For the text-containing cell, return its midpoint in [X, Y] coordinate format. 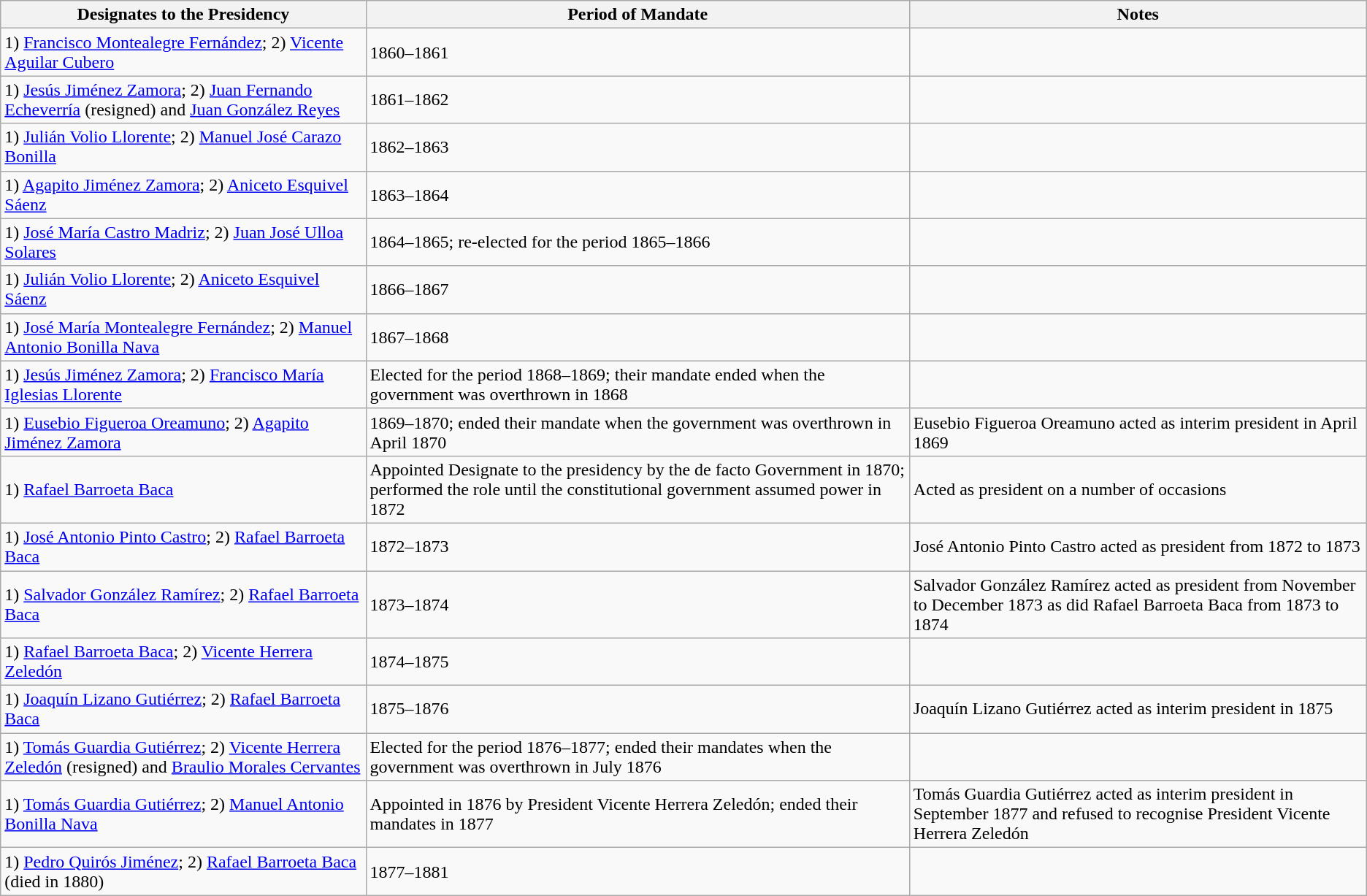
1860–1861 [637, 53]
Joaquín Lizano Gutiérrez acted as interim president in 1875 [1138, 710]
1) José Antonio Pinto Castro; 2) Rafael Barroeta Baca [183, 546]
1872–1873 [637, 546]
1) Jesús Jiménez Zamora; 2) Francisco María Iglesias Llorente [183, 384]
Elected for the period 1868–1869; their mandate ended when the government was overthrown in 1868 [637, 384]
1) Pedro Quirós Jiménez; 2) Rafael Barroeta Baca (died in 1880) [183, 872]
1) Tomás Guardia Gutiérrez; 2) Vicente Herrera Zeledón (resigned) and Braulio Morales Cervantes [183, 757]
1) Julián Volio Llorente; 2) Manuel José Carazo Bonilla [183, 148]
1) Julián Volio Llorente; 2) Aniceto Esquivel Sáenz [183, 289]
1877–1881 [637, 872]
Eusebio Figueroa Oreamuno acted as interim president in April 1869 [1138, 432]
1) Jesús Jiménez Zamora; 2) Juan Fernando Echeverría (resigned) and Juan González Reyes [183, 99]
1) Eusebio Figueroa Oreamuno; 2) Agapito Jiménez Zamora [183, 432]
Notes [1138, 15]
1) Francisco Montealegre Fernández; 2) Vicente Aguilar Cubero [183, 53]
Salvador González Ramírez acted as president from November to December 1873 as did Rafael Barroeta Baca from 1873 to 1874 [1138, 605]
1) José María Castro Madriz; 2) Juan José Ulloa Solares [183, 242]
Designates to the Presidency [183, 15]
1862–1863 [637, 148]
Tomás Guardia Gutiérrez acted as interim president in September 1877 and refused to recognise President Vicente Herrera Zeledón [1138, 814]
1869–1870; ended their mandate when the government was overthrown in April 1870 [637, 432]
1866–1867 [637, 289]
José Antonio Pinto Castro acted as president from 1872 to 1873 [1138, 546]
1861–1862 [637, 99]
1875–1876 [637, 710]
1) Salvador González Ramírez; 2) Rafael Barroeta Baca [183, 605]
1) Joaquín Lizano Gutiérrez; 2) Rafael Barroeta Baca [183, 710]
Elected for the period 1876–1877; ended their mandates when the government was overthrown in July 1876 [637, 757]
Appointed in 1876 by President Vicente Herrera Zeledón; ended their mandates in 1877 [637, 814]
1) Agapito Jiménez Zamora; 2) Aniceto Esquivel Sáenz [183, 194]
Acted as president on a number of occasions [1138, 489]
1873–1874 [637, 605]
1863–1864 [637, 194]
1) José María Montealegre Fernández; 2) Manuel Antonio Bonilla Nava [183, 337]
Period of Mandate [637, 15]
1) Rafael Barroeta Baca [183, 489]
1874–1875 [637, 662]
1) Rafael Barroeta Baca; 2) Vicente Herrera Zeledón [183, 662]
1864–1865; re-elected for the period 1865–1866 [637, 242]
1) Tomás Guardia Gutiérrez; 2) Manuel Antonio Bonilla Nava [183, 814]
1867–1868 [637, 337]
